Identify which cell holds the provided text, then report its (X, Y) central coordinate. 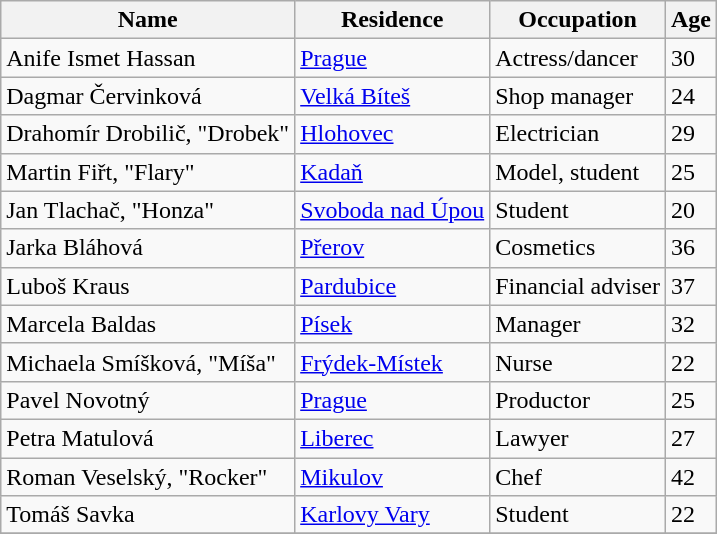
Lawyer (578, 438)
Martin Fiřt, "Flary" (148, 172)
Electrician (578, 134)
Michaela Smíšková, "Míša" (148, 362)
Jarka Bláhová (148, 248)
Marcela Baldas (148, 324)
Dagmar Červinková (148, 96)
Occupation (578, 20)
Financial adviser (578, 286)
Name (148, 20)
42 (690, 477)
29 (690, 134)
Liberec (392, 438)
Age (690, 20)
Residence (392, 20)
Cosmetics (578, 248)
Přerov (392, 248)
Model, student (578, 172)
Shop manager (578, 96)
Manager (578, 324)
37 (690, 286)
30 (690, 58)
Tomáš Savka (148, 515)
Karlovy Vary (392, 515)
Velká Bíteš (392, 96)
24 (690, 96)
Písek (392, 324)
Nurse (578, 362)
20 (690, 210)
32 (690, 324)
Hlohovec (392, 134)
Frýdek-Místek (392, 362)
Jan Tlachač, "Honza" (148, 210)
Pavel Novotný (148, 400)
Luboš Kraus (148, 286)
Actress/dancer (578, 58)
Productor (578, 400)
36 (690, 248)
Roman Veselský, "Rocker" (148, 477)
Petra Matulová (148, 438)
Kadaň (392, 172)
Mikulov (392, 477)
27 (690, 438)
Chef (578, 477)
Svoboda nad Úpou (392, 210)
Pardubice (392, 286)
Drahomír Drobilič, "Drobek" (148, 134)
Anife Ismet Hassan (148, 58)
